Find where the given text appears and provide that cell's center as (X, Y) coordinate. 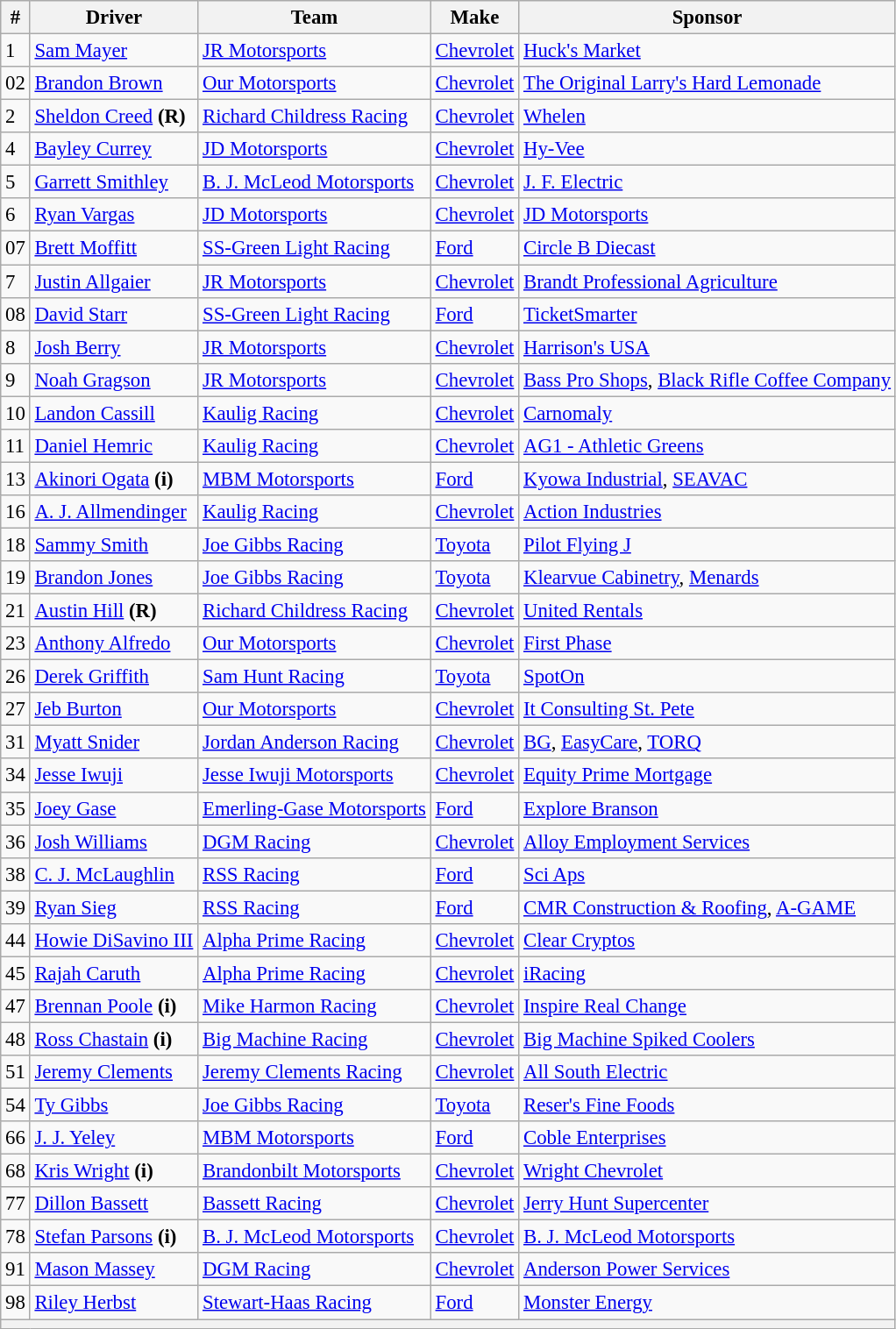
AG1 - Athletic Greens (708, 446)
Jordan Anderson Racing (315, 743)
Sponsor (708, 18)
18 (16, 544)
Josh Berry (114, 347)
48 (16, 1039)
Klearvue Cabinetry, Menards (708, 578)
54 (16, 1105)
98 (16, 1303)
Rajah Caruth (114, 973)
Ross Chastain (i) (114, 1039)
Anderson Power Services (708, 1270)
SpotOn (708, 677)
8 (16, 347)
Daniel Hemric (114, 446)
Bassett Racing (315, 1204)
Jesse Iwuji Motorsports (315, 776)
Landon Cassill (114, 413)
78 (16, 1237)
BG, EasyCare, TORQ (708, 743)
91 (16, 1270)
7 (16, 281)
Hy-Vee (708, 149)
Emerling-Gase Motorsports (315, 808)
36 (16, 842)
Coble Enterprises (708, 1138)
77 (16, 1204)
J. J. Yeley (114, 1138)
07 (16, 248)
J. F. Electric (708, 182)
13 (16, 479)
Kris Wright (i) (114, 1171)
68 (16, 1171)
Myatt Snider (114, 743)
Garrett Smithley (114, 182)
Riley Herbst (114, 1303)
27 (16, 709)
Action Industries (708, 512)
TicketSmarter (708, 314)
47 (16, 1006)
Driver (114, 18)
Brandonbilt Motorsports (315, 1171)
Sammy Smith (114, 544)
Alloy Employment Services (708, 842)
Brennan Poole (i) (114, 1006)
38 (16, 874)
Explore Branson (708, 808)
Brandon Jones (114, 578)
Sci Aps (708, 874)
Bass Pro Shops, Black Rifle Coffee Company (708, 380)
Big Machine Spiked Coolers (708, 1039)
02 (16, 83)
Noah Gragson (114, 380)
# (16, 18)
Clear Cryptos (708, 941)
All South Electric (708, 1072)
Josh Williams (114, 842)
Joey Gase (114, 808)
Make (474, 18)
Jesse Iwuji (114, 776)
9 (16, 380)
45 (16, 973)
Mike Harmon Racing (315, 1006)
10 (16, 413)
Mason Massey (114, 1270)
Ty Gibbs (114, 1105)
Harrison's USA (708, 347)
16 (16, 512)
Akinori Ogata (i) (114, 479)
35 (16, 808)
It Consulting St. Pete (708, 709)
iRacing (708, 973)
First Phase (708, 643)
Howie DiSavino III (114, 941)
Derek Griffith (114, 677)
CMR Construction & Roofing, A-GAME (708, 907)
Brandon Brown (114, 83)
Brandt Professional Agriculture (708, 281)
Jeremy Clements Racing (315, 1072)
Monster Energy (708, 1303)
Sam Mayer (114, 51)
United Rentals (708, 611)
4 (16, 149)
Equity Prime Mortgage (708, 776)
11 (16, 446)
19 (16, 578)
Reser's Fine Foods (708, 1105)
51 (16, 1072)
08 (16, 314)
2 (16, 117)
Wright Chevrolet (708, 1171)
31 (16, 743)
6 (16, 215)
21 (16, 611)
Jeremy Clements (114, 1072)
Dillon Bassett (114, 1204)
Stefan Parsons (i) (114, 1237)
Pilot Flying J (708, 544)
C. J. McLaughlin (114, 874)
Jerry Hunt Supercenter (708, 1204)
26 (16, 677)
1 (16, 51)
44 (16, 941)
Carnomaly (708, 413)
Anthony Alfredo (114, 643)
Sam Hunt Racing (315, 677)
Circle B Diecast (708, 248)
The Original Larry's Hard Lemonade (708, 83)
5 (16, 182)
Kyowa Industrial, SEAVAC (708, 479)
Justin Allgaier (114, 281)
Jeb Burton (114, 709)
David Starr (114, 314)
Bayley Currey (114, 149)
Huck's Market (708, 51)
Stewart-Haas Racing (315, 1303)
Ryan Sieg (114, 907)
Austin Hill (R) (114, 611)
Sheldon Creed (R) (114, 117)
39 (16, 907)
Team (315, 18)
Whelen (708, 117)
Brett Moffitt (114, 248)
Ryan Vargas (114, 215)
A. J. Allmendinger (114, 512)
Inspire Real Change (708, 1006)
Big Machine Racing (315, 1039)
23 (16, 643)
34 (16, 776)
66 (16, 1138)
